Detect which cell encompasses the target text, then output its (x, y) center coordinate. 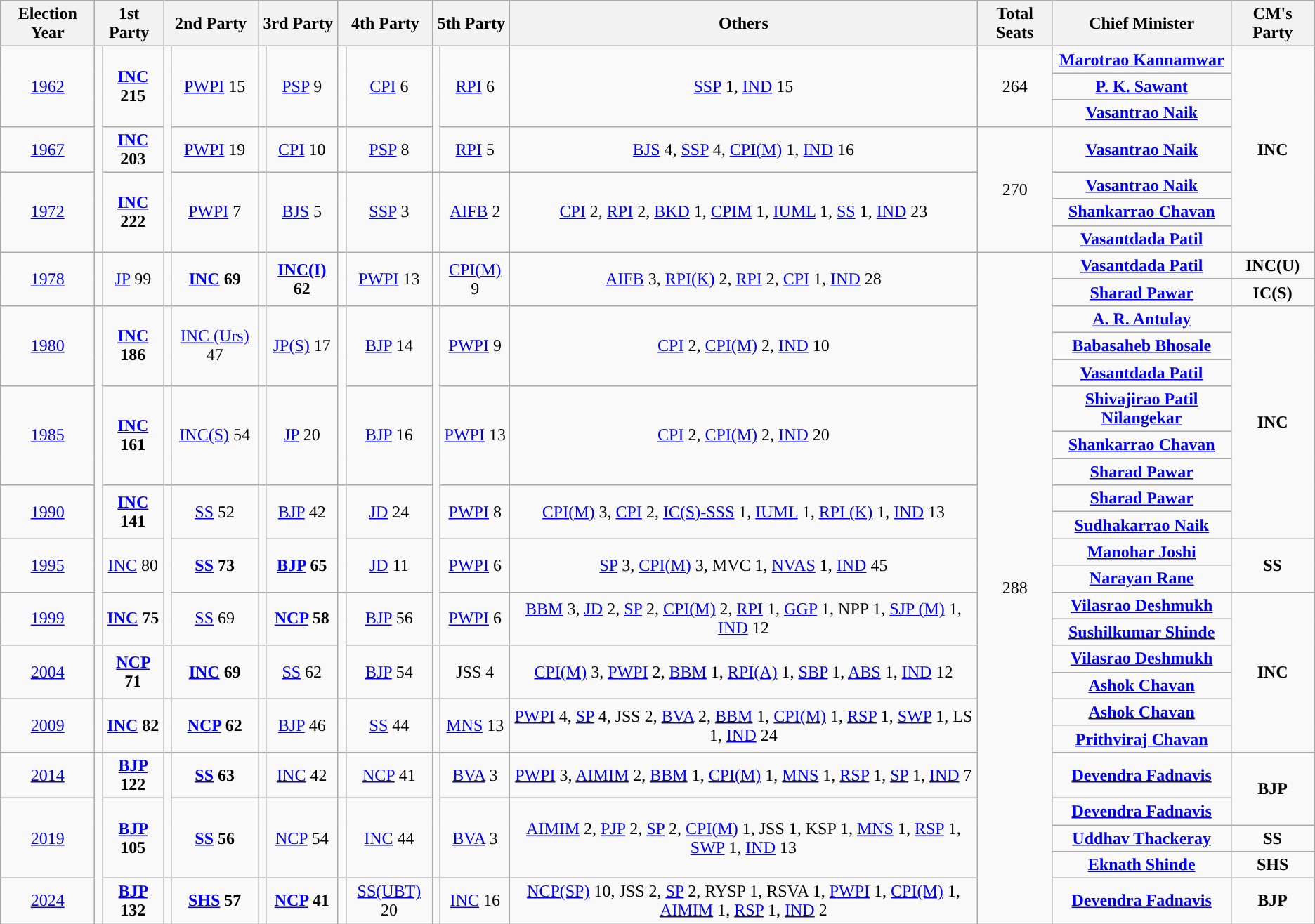
MNS 13 (475, 725)
INC 75 (133, 619)
270 (1014, 190)
NCP(SP) 10, JSS 2, SP 2, RYSP 1, RSVA 1, PWPI 1, CPI(M) 1, AIMIM 1, RSP 1, IND 2 (743, 902)
PSP 9 (302, 86)
AIMIM 2, PJP 2, SP 2, CPI(M) 1, JSS 1, KSP 1, MNS 1, RSP 1, SWP 1, IND 13 (743, 838)
1999 (48, 619)
NCP 58 (302, 619)
BJP 105 (133, 838)
SS 73 (215, 565)
264 (1014, 86)
Total Seats (1014, 24)
NCP 54 (302, 838)
PWPI 3, AIMIM 2, BBM 1, CPI(M) 1, MNS 1, RSP 1, SP 1, IND 7 (743, 775)
CM's Party (1273, 24)
BJP 14 (389, 345)
Marotrao Kannamwar (1141, 60)
288 (1014, 588)
BJS 4, SSP 4, CPI(M) 1, IND 16 (743, 149)
2nd Party (211, 24)
2004 (48, 672)
SS 56 (215, 838)
BJP 46 (302, 725)
INC 215 (133, 86)
SSP 3 (389, 212)
PWPI 15 (215, 86)
INC 82 (133, 725)
Manohar Joshi (1141, 552)
CPI 2, RPI 2, BKD 1, CPIM 1, IUML 1, SS 1, IND 23 (743, 212)
BJP 42 (302, 512)
SHS 57 (215, 902)
Chief Minister (1141, 24)
PWPI 4, SP 4, JSS 2, BVA 2, BBM 1, CPI(M) 1, RSP 1, SWP 1, LS 1, IND 24 (743, 725)
BJP 122 (133, 775)
1st Party (129, 24)
INC 16 (475, 902)
NCP 71 (133, 672)
SHS (1273, 865)
CPI 2, CPI(M) 2, IND 10 (743, 345)
CPI(M) 3, CPI 2, IC(S)-SSS 1, IUML 1, RPI (K) 1, IND 13 (743, 512)
A. R. Antulay (1141, 319)
INC 80 (133, 565)
BJP 16 (389, 435)
3rd Party (298, 24)
Shivajirao Patil Nilangekar (1141, 409)
1978 (48, 279)
PWPI 19 (215, 149)
AIFB 2 (475, 212)
JD 11 (389, 565)
P. K. Sawant (1141, 86)
SP 3, CPI(M) 3, MVC 1, NVAS 1, IND 45 (743, 565)
SS 62 (302, 672)
1995 (48, 565)
Narayan Rane (1141, 579)
PSP 8 (389, 149)
PWPI 7 (215, 212)
JSS 4 (475, 672)
CPI 2, CPI(M) 2, IND 20 (743, 435)
INC 42 (302, 775)
CPI 10 (302, 149)
INC 161 (133, 435)
CPI 6 (389, 86)
Prithviraj Chavan (1141, 739)
SS 44 (389, 725)
IC(S) (1273, 292)
1962 (48, 86)
Sushilkumar Shinde (1141, 632)
Election Year (48, 24)
SS 69 (215, 619)
JP 99 (133, 279)
INC(I) 62 (302, 279)
Sudhakarrao Naik (1141, 525)
INC 203 (133, 149)
SS(UBT) 20 (389, 902)
1985 (48, 435)
RPI 5 (475, 149)
AIFB 3, RPI(K) 2, RPI 2, CPI 1, IND 28 (743, 279)
1972 (48, 212)
BJP 132 (133, 902)
1980 (48, 345)
Uddhav Thackeray (1141, 838)
2014 (48, 775)
INC 141 (133, 512)
Eknath Shinde (1141, 865)
INC (Urs) 47 (215, 345)
JD 24 (389, 512)
4th Party (385, 24)
BJP 65 (302, 565)
Others (743, 24)
INC 222 (133, 212)
BJP 56 (389, 619)
BBM 3, JD 2, SP 2, CPI(M) 2, RPI 1, GGP 1, NPP 1, SJP (M) 1, IND 12 (743, 619)
SS 52 (215, 512)
PWPI 8 (475, 512)
BJP 54 (389, 672)
SS 63 (215, 775)
Babasaheb Bhosale (1141, 345)
5th Party (471, 24)
2024 (48, 902)
NCP 62 (215, 725)
1967 (48, 149)
2009 (48, 725)
CPI(M) 9 (475, 279)
1990 (48, 512)
JP 20 (302, 435)
INC(S) 54 (215, 435)
SSP 1, IND 15 (743, 86)
INC 186 (133, 345)
INC 44 (389, 838)
CPI(M) 3, PWPI 2, BBM 1, RPI(A) 1, SBP 1, ABS 1, IND 12 (743, 672)
PWPI 9 (475, 345)
RPI 6 (475, 86)
INC(U) (1273, 265)
JP(S) 17 (302, 345)
BJS 5 (302, 212)
2019 (48, 838)
